Pinpoint the cell where the given text exists, returning its (X, Y) midpoint coordinate. 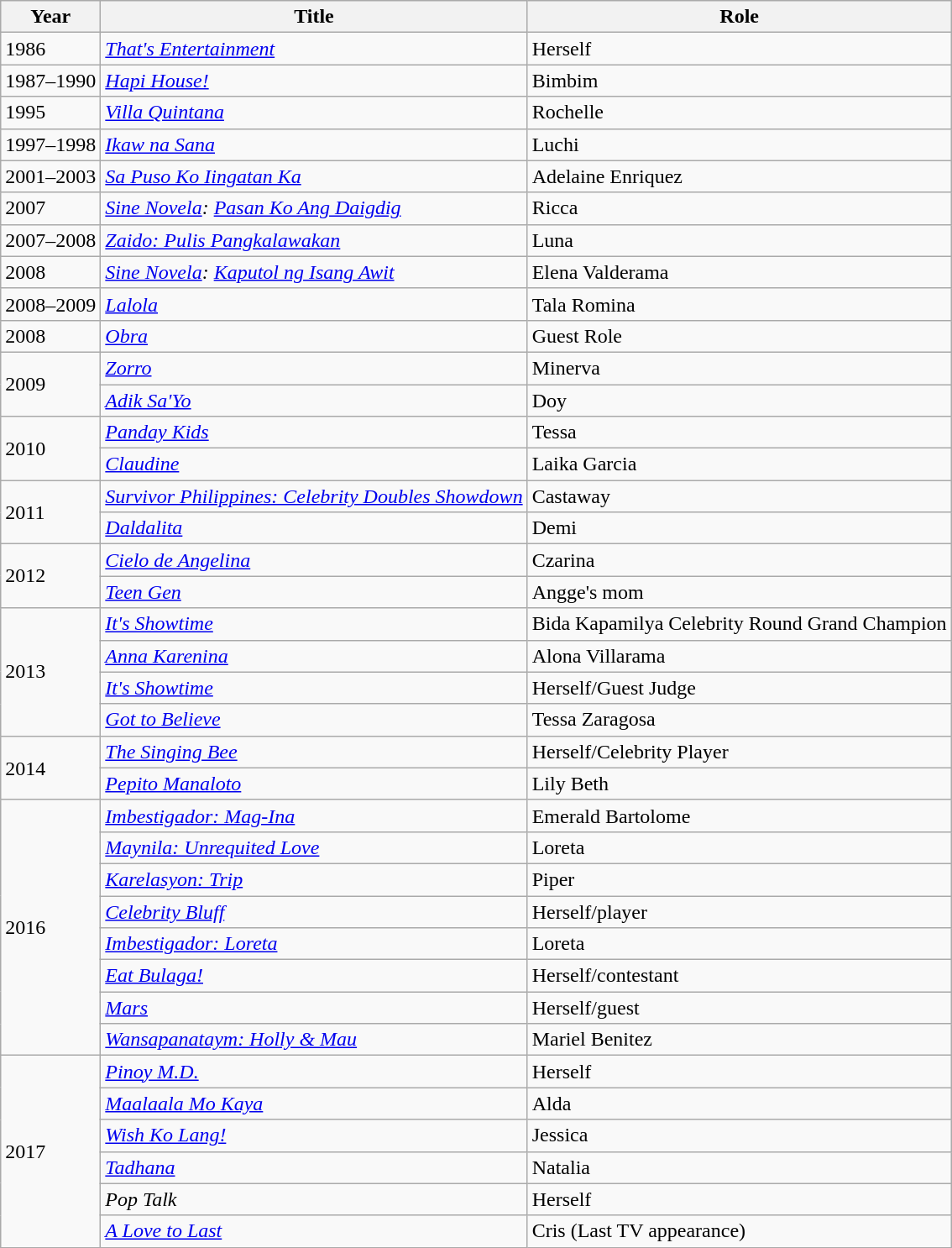
Zorro (314, 368)
Herself/guest (739, 1008)
Role (739, 17)
Sine Novela: Pasan Ko Ang Daigdig (314, 208)
Mariel Benitez (739, 1040)
2016 (50, 927)
Eat Bulaga! (314, 976)
Maynila: Unrequited Love (314, 847)
Jessica (739, 1135)
A Love to Last (314, 1231)
Imbestigador: Mag-Ina (314, 815)
Zaido: Pulis Pangkalawakan (314, 240)
1997–1998 (50, 144)
Bimbim (739, 81)
Bida Kapamilya Celebrity Round Grand Champion (739, 624)
2008–2009 (50, 304)
That's Entertainment (314, 49)
Villa Quintana (314, 113)
The Singing Bee (314, 752)
Karelasyon: Trip (314, 879)
2007–2008 (50, 240)
Sine Novela: Kaputol ng Isang Awit (314, 272)
Celebrity Bluff (314, 911)
Got to Believe (314, 720)
Tessa (739, 433)
Ikaw na Sana (314, 144)
Pepito Manaloto (314, 784)
Tala Romina (739, 304)
Adelaine Enriquez (739, 176)
Maalaala Mo Kaya (314, 1104)
2012 (50, 576)
Survivor Philippines: Celebrity Doubles Showdown (314, 496)
Year (50, 17)
Lalola (314, 304)
Alda (739, 1104)
Luna (739, 240)
Herself/Guest Judge (739, 688)
Herself/Celebrity Player (739, 752)
Emerald Bartolome (739, 815)
2010 (50, 448)
Pinoy M.D. (314, 1072)
2013 (50, 672)
1987–1990 (50, 81)
Doy (739, 401)
Rochelle (739, 113)
Luchi (739, 144)
Sa Puso Ko Iingatan Ka (314, 176)
Teen Gen (314, 592)
Tadhana (314, 1167)
Wish Ko Lang! (314, 1135)
Claudine (314, 464)
2007 (50, 208)
2014 (50, 768)
2017 (50, 1151)
Elena Valderama (739, 272)
1986 (50, 49)
Piper (739, 879)
Wansapanataym: Holly & Mau (314, 1040)
1995 (50, 113)
Angge's mom (739, 592)
Panday Kids (314, 433)
Pop Talk (314, 1199)
Laika Garcia (739, 464)
Herself/contestant (739, 976)
Lily Beth (739, 784)
Demi (739, 528)
Mars (314, 1008)
Alona Villarama (739, 656)
Castaway (739, 496)
Czarina (739, 560)
Cris (Last TV appearance) (739, 1231)
Herself/player (739, 911)
2009 (50, 384)
2001–2003 (50, 176)
Imbestigador: Loreta (314, 944)
Minerva (739, 368)
Tessa Zaragosa (739, 720)
Hapi House! (314, 81)
Adik Sa'Yo (314, 401)
Guest Role (739, 336)
Cielo de Angelina (314, 560)
Daldalita (314, 528)
Natalia (739, 1167)
Anna Karenina (314, 656)
Ricca (739, 208)
Obra (314, 336)
Title (314, 17)
2011 (50, 512)
